Search for the cell housing the specified text and yield its [X, Y] center coordinate. 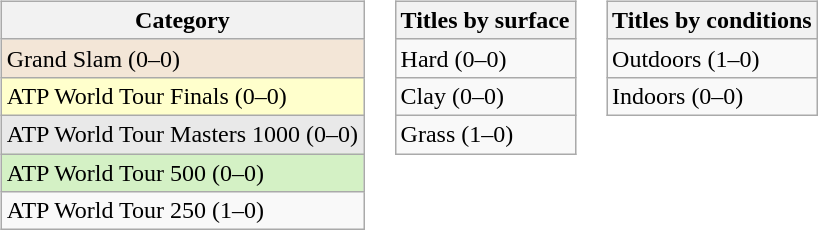
ATP World Tour Finals (0–0) [182, 96]
Grand Slam (0–0) [182, 58]
ATP World Tour 250 (1–0) [182, 211]
Outdoors (1–0) [712, 58]
Hard (0–0) [485, 58]
Clay (0–0) [485, 96]
Category [182, 20]
ATP World Tour Masters 1000 (0–0) [182, 134]
Titles by conditions [712, 20]
ATP World Tour 500 (0–0) [182, 173]
Titles by surface [485, 20]
Grass (1–0) [485, 134]
Indoors (0–0) [712, 96]
